Provide the (x, y) coordinate of the cell's center where the given text is located.  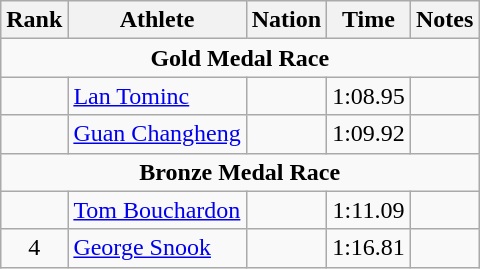
Athlete (157, 20)
Lan Tominc (157, 96)
1:09.92 (369, 134)
4 (34, 248)
Gold Medal Race (240, 58)
1:08.95 (369, 96)
1:16.81 (369, 248)
Guan Changheng (157, 134)
Notes (444, 20)
Time (369, 20)
1:11.09 (369, 210)
Bronze Medal Race (240, 172)
Rank (34, 20)
Nation (286, 20)
Tom Bouchardon (157, 210)
George Snook (157, 248)
